For the text-containing cell, return its midpoint in (x, y) coordinate format. 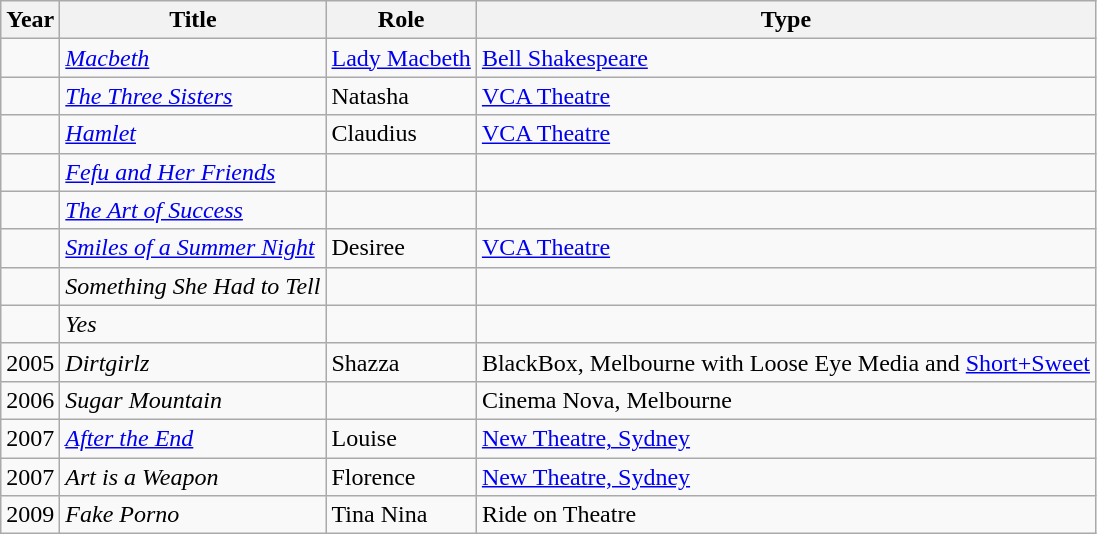
Cinema Nova, Melbourne (786, 400)
Fake Porno (193, 515)
Role (401, 20)
Title (193, 20)
Tina Nina (401, 515)
Hamlet (193, 134)
Art is a Weapon (193, 477)
The Art of Success (193, 210)
Shazza (401, 362)
Macbeth (193, 58)
2005 (30, 362)
Florence (401, 477)
Louise (401, 438)
2009 (30, 515)
Lady Macbeth (401, 58)
Dirtgirlz (193, 362)
BlackBox, Melbourne with Loose Eye Media and Short+Sweet (786, 362)
Year (30, 20)
Type (786, 20)
Natasha (401, 96)
Ride on Theatre (786, 515)
Desiree (401, 248)
Smiles of a Summer Night (193, 248)
Yes (193, 324)
Fefu and Her Friends (193, 172)
Sugar Mountain (193, 400)
Bell Shakespeare (786, 58)
Claudius (401, 134)
The Three Sisters (193, 96)
2006 (30, 400)
After the End (193, 438)
Something She Had to Tell (193, 286)
